Extract the (x, y) coordinate from the center of the cell holding the provided text.  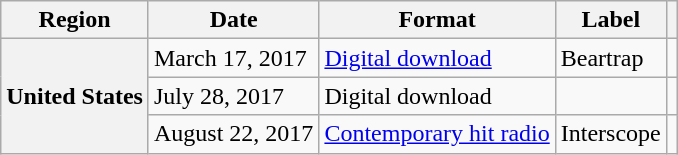
United States (75, 96)
Format (437, 20)
Region (75, 20)
March 17, 2017 (233, 58)
Beartrap (610, 58)
Contemporary hit radio (437, 134)
August 22, 2017 (233, 134)
July 28, 2017 (233, 96)
Date (233, 20)
Label (610, 20)
Interscope (610, 134)
